Identify which cell holds the provided text, then report its [x, y] central coordinate. 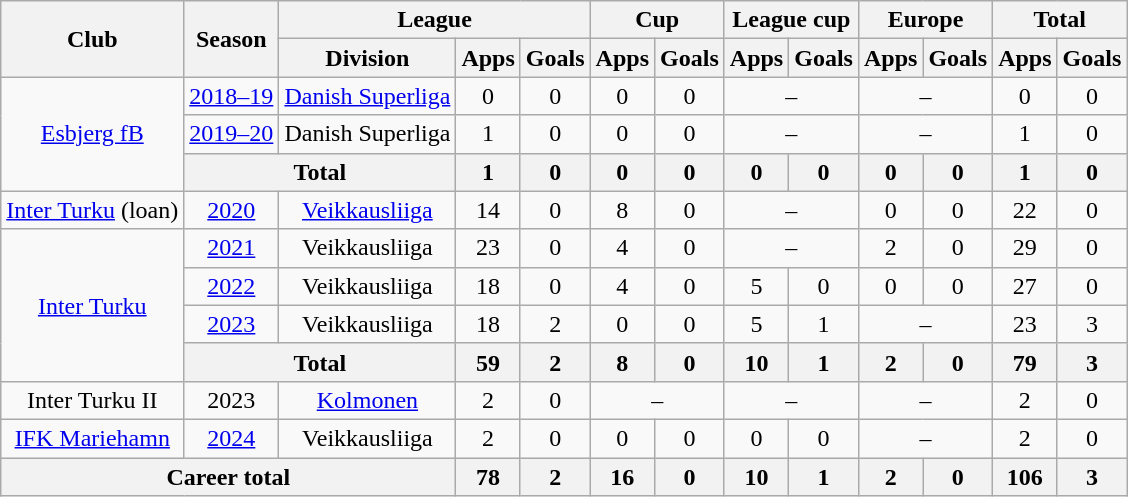
Europe [925, 20]
2019–20 [232, 134]
2022 [232, 286]
79 [1025, 362]
2020 [232, 210]
16 [622, 477]
14 [488, 210]
Inter Turku II [92, 400]
Career total [228, 477]
League cup [791, 20]
Club [92, 39]
2018–19 [232, 96]
Esbjerg fB [92, 134]
Cup [657, 20]
Season [232, 39]
2024 [232, 438]
59 [488, 362]
29 [1025, 248]
22 [1025, 210]
League [434, 20]
Inter Turku [92, 305]
2021 [232, 248]
Division [368, 58]
IFK Mariehamn [92, 438]
106 [1025, 477]
27 [1025, 286]
78 [488, 477]
Kolmonen [368, 400]
Inter Turku (loan) [92, 210]
